Output the [x, y] coordinate of the center of the cell containing the given text.  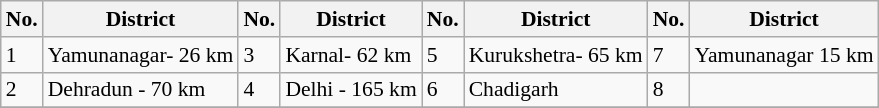
6 [443, 90]
5 [443, 55]
Dehradun - 70 km [141, 90]
Yamunanagar 15 km [784, 55]
3 [259, 55]
7 [669, 55]
1 [22, 55]
4 [259, 90]
2 [22, 90]
Delhi - 165 km [350, 90]
Yamunanagar- 26 km [141, 55]
Kurukshetra- 65 km [556, 55]
Chadigarh [556, 90]
Karnal- 62 km [350, 55]
8 [669, 90]
